Scan for the cell matching the given text and deliver its (x, y) coordinate at center. 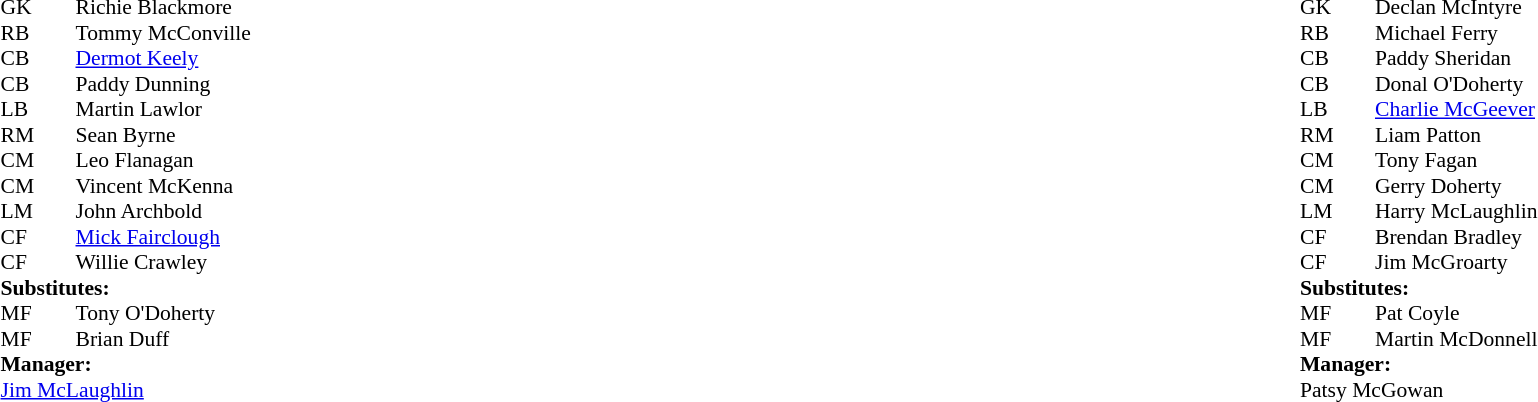
Paddy Sheridan (1456, 59)
Tony Fagan (1456, 161)
Sean Byrne (164, 135)
Donal O'Doherty (1456, 84)
Martin McDonnell (1456, 339)
Jim McGroarty (1456, 263)
John Archbold (164, 211)
Pat Coyle (1456, 313)
Tommy McConville (164, 33)
Mick Fairclough (164, 237)
Charlie McGeever (1456, 109)
Dermot Keely (164, 59)
Vincent McKenna (164, 186)
Gerry Doherty (1456, 186)
Willie Crawley (164, 263)
Brendan Bradley (1456, 237)
Liam Patton (1456, 135)
Brian Duff (164, 339)
Martin Lawlor (164, 109)
Michael Ferry (1456, 33)
Tony O'Doherty (164, 313)
Harry McLaughlin (1456, 211)
Leo Flanagan (164, 161)
Paddy Dunning (164, 84)
